From the cell containing the given text, extract its center point as (X, Y) coordinate. 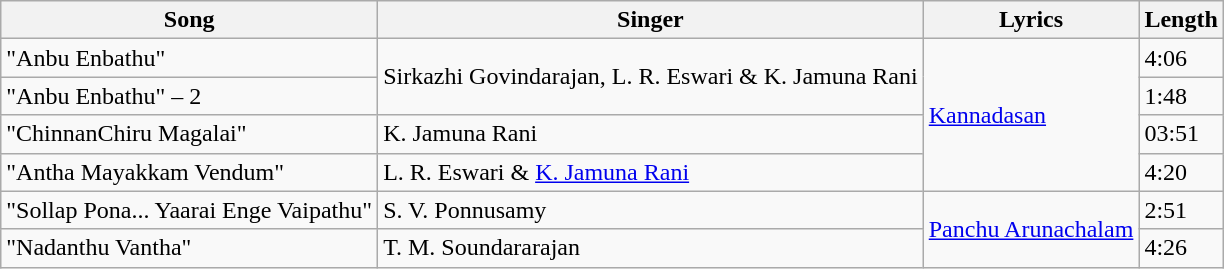
Length (1181, 20)
4:06 (1181, 58)
"Antha Mayakkam Vendum" (190, 172)
4:26 (1181, 248)
Kannadasan (1031, 115)
Panchu Arunachalam (1031, 229)
4:20 (1181, 172)
S. V. Ponnusamy (651, 210)
Song (190, 20)
"Nadanthu Vantha" (190, 248)
1:48 (1181, 96)
"Sollap Pona... Yaarai Enge Vaipathu" (190, 210)
Sirkazhi Govindarajan, L. R. Eswari & K. Jamuna Rani (651, 77)
T. M. Soundararajan (651, 248)
Lyrics (1031, 20)
"ChinnanChiru Magalai" (190, 134)
Singer (651, 20)
K. Jamuna Rani (651, 134)
L. R. Eswari & K. Jamuna Rani (651, 172)
"Anbu Enbathu" (190, 58)
03:51 (1181, 134)
2:51 (1181, 210)
"Anbu Enbathu" – 2 (190, 96)
